For the text-containing cell, return its midpoint in (x, y) coordinate format. 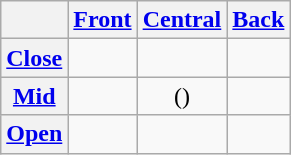
Close (34, 58)
Central (182, 20)
() (182, 96)
Back (258, 20)
Open (34, 134)
Mid (34, 96)
Front (102, 20)
